Return the (X, Y) coordinate for the center point of the cell that contains the specified text.  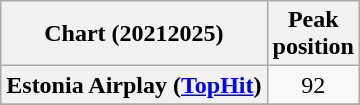
Peakposition (313, 34)
92 (313, 85)
Chart (20212025) (134, 34)
Estonia Airplay (TopHit) (134, 85)
